Return [x, y] of the center of cell containing provided text 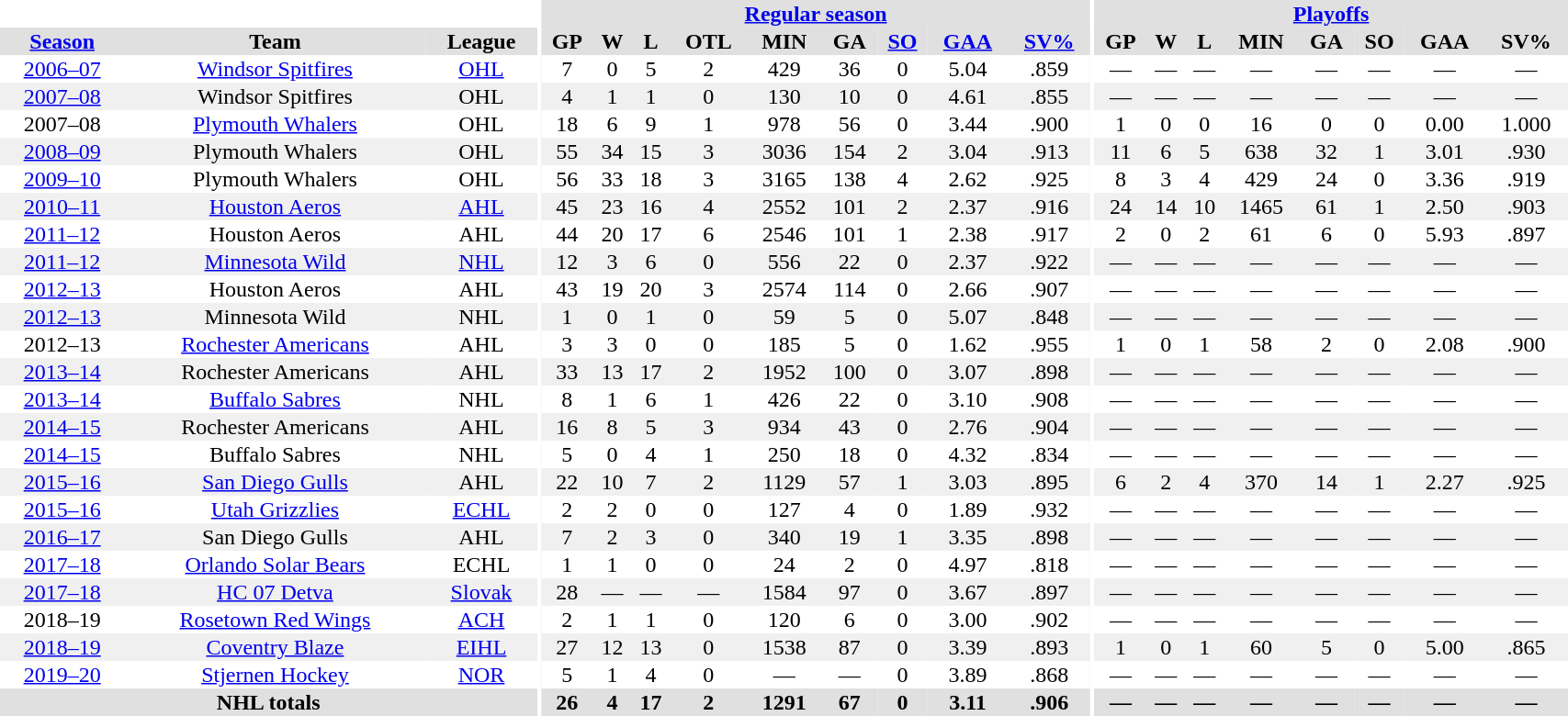
.904 [1049, 427]
15 [651, 151]
55 [568, 151]
Slovak [481, 592]
3.10 [968, 399]
5.93 [1445, 234]
3.00 [968, 620]
Coventry Blaze [275, 647]
Stjernen Hockey [275, 675]
OTL [709, 41]
.913 [1049, 151]
120 [784, 620]
.865 [1526, 647]
250 [784, 454]
Orlando Solar Bears [275, 565]
2552 [784, 207]
154 [851, 151]
3.11 [968, 702]
34 [613, 151]
League [481, 41]
.902 [1049, 620]
67 [851, 702]
2.38 [968, 234]
100 [851, 372]
Season [62, 41]
4.61 [968, 96]
.903 [1526, 207]
3.36 [1445, 179]
1538 [784, 647]
.930 [1526, 151]
.906 [1049, 702]
.818 [1049, 565]
3.67 [968, 592]
2.50 [1445, 207]
2574 [784, 289]
978 [784, 124]
1.89 [968, 509]
1465 [1260, 207]
3.89 [968, 675]
2.62 [968, 179]
4.97 [968, 565]
1.000 [1526, 124]
2016–17 [62, 537]
.907 [1049, 289]
2006–07 [62, 69]
58 [1260, 344]
3.35 [968, 537]
Regular season [816, 14]
0.00 [1445, 124]
44 [568, 234]
1.62 [968, 344]
4.32 [968, 454]
934 [784, 427]
.895 [1049, 482]
.855 [1049, 96]
NHL totals [268, 702]
3.39 [968, 647]
1291 [784, 702]
5.04 [968, 69]
Utah Grizzlies [275, 509]
3.44 [968, 124]
1129 [784, 482]
127 [784, 509]
2546 [784, 234]
5.00 [1445, 647]
556 [784, 262]
.932 [1049, 509]
2.27 [1445, 482]
23 [613, 207]
.922 [1049, 262]
.859 [1049, 69]
185 [784, 344]
.917 [1049, 234]
638 [1260, 151]
2019–20 [62, 675]
138 [851, 179]
3036 [784, 151]
45 [568, 207]
.908 [1049, 399]
1584 [784, 592]
.868 [1049, 675]
3.04 [968, 151]
3.03 [968, 482]
2010–11 [62, 207]
32 [1326, 151]
.834 [1049, 454]
57 [851, 482]
340 [784, 537]
2008–09 [62, 151]
2.66 [968, 289]
3.01 [1445, 151]
.848 [1049, 317]
11 [1121, 151]
1952 [784, 372]
2.76 [968, 427]
9 [651, 124]
114 [851, 289]
27 [568, 647]
.893 [1049, 647]
Playoffs [1332, 14]
2.08 [1445, 344]
36 [851, 69]
3.07 [968, 372]
26 [568, 702]
EIHL [481, 647]
130 [784, 96]
28 [568, 592]
HC 07 Detva [275, 592]
5.07 [968, 317]
.919 [1526, 179]
97 [851, 592]
3165 [784, 179]
87 [851, 647]
Rosetown Red Wings [275, 620]
370 [1260, 482]
60 [1260, 647]
Team [275, 41]
2009–10 [62, 179]
ACH [481, 620]
.916 [1049, 207]
59 [784, 317]
NOR [481, 675]
.955 [1049, 344]
426 [784, 399]
